For the text-containing cell, return its midpoint in [x, y] coordinate format. 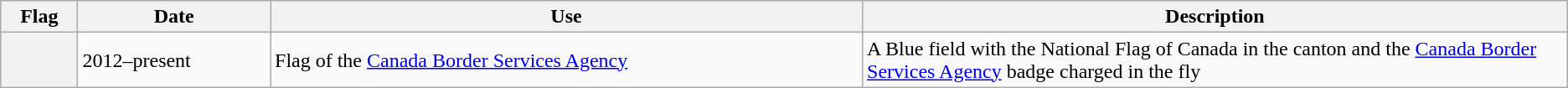
Flag [39, 17]
Flag of the Canada Border Services Agency [566, 60]
Description [1215, 17]
Date [174, 17]
A Blue field with the National Flag of Canada in the canton and the Canada Border Services Agency badge charged in the fly [1215, 60]
2012–present [174, 60]
Use [566, 17]
